Return (x, y) of the center of cell containing provided text 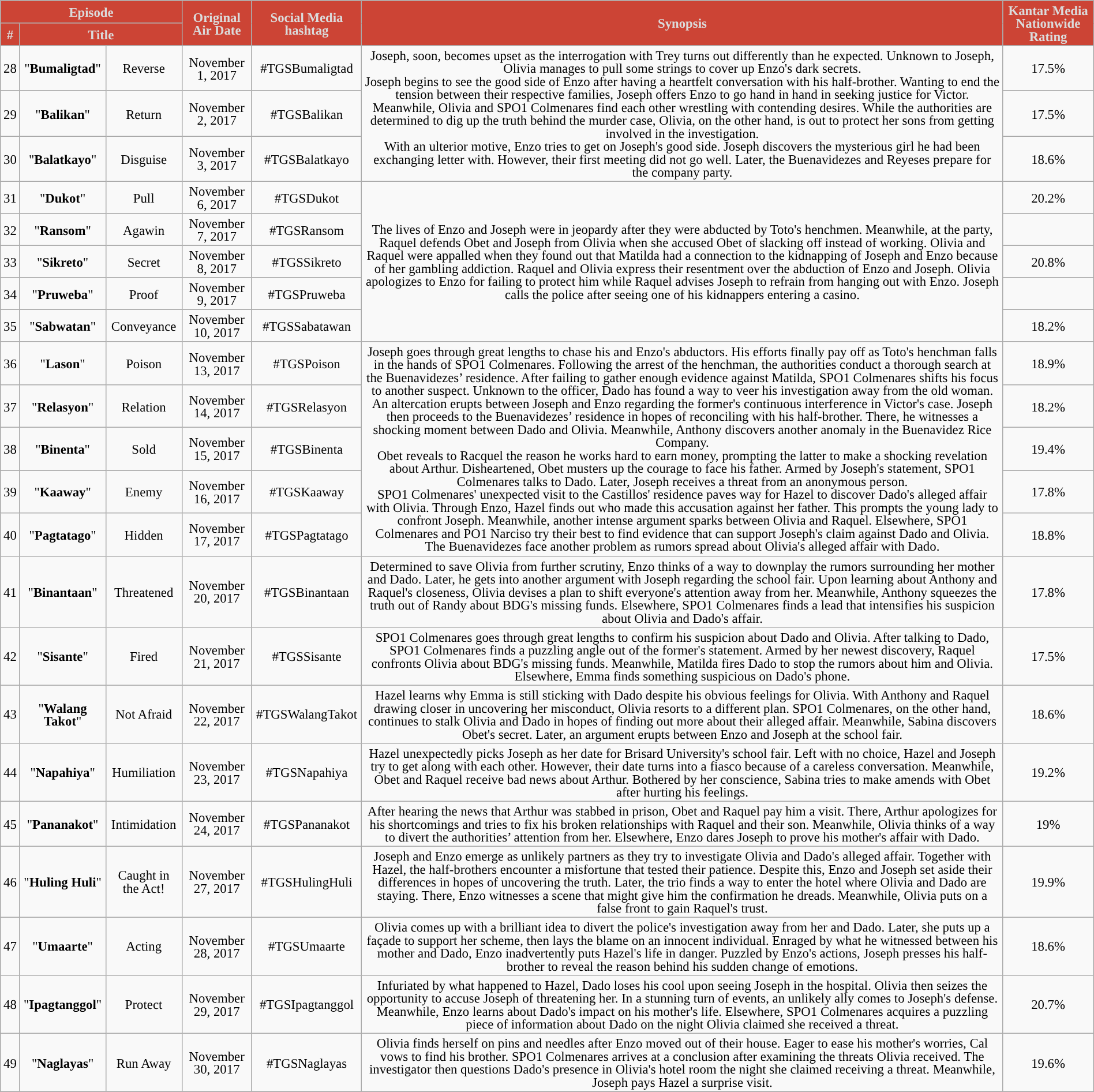
18.8% (1048, 534)
November 20, 2017 (217, 591)
48 (10, 1004)
44 (10, 772)
Enemy (144, 492)
"Ransom" (62, 230)
November 8, 2017 (217, 262)
"Huling Huli" (62, 882)
34 (10, 294)
"Naglayas" (62, 1062)
#TGSBalatkayo (307, 159)
"Sisante" (62, 656)
#TGSRansom (307, 230)
49 (10, 1062)
Social Media hashtag (307, 23)
#TGSDukot (307, 198)
November 22, 2017 (217, 715)
19.2% (1048, 772)
"Pruweba" (62, 294)
Disguise (144, 159)
#TGSPoison (307, 364)
Relation (144, 406)
Fired (144, 656)
#TGSSikreto (307, 262)
#TGSIpagtanggol (307, 1004)
18.9% (1048, 364)
19.9% (1048, 882)
"Relasyon" (62, 406)
November 24, 2017 (217, 824)
Proof (144, 294)
"Binenta" (62, 449)
Secret (144, 262)
"Sabwatan" (62, 326)
"Kaaway" (62, 492)
38 (10, 449)
47 (10, 947)
Episode (91, 12)
Acting (144, 947)
#TGSPananakot (307, 824)
19.4% (1048, 449)
30 (10, 159)
Protect (144, 1004)
"Binantaan" (62, 591)
"Umaarte" (62, 947)
Kantar Media Nationwide Rating (1048, 23)
November 30, 2017 (217, 1062)
November 14, 2017 (217, 406)
45 (10, 824)
35 (10, 326)
November 2, 2017 (217, 114)
20.2% (1048, 198)
29 (10, 114)
#TGSBumaligtad (307, 68)
#TGSHulingHuli (307, 882)
November 16, 2017 (217, 492)
"Dukot" (62, 198)
November 3, 2017 (217, 159)
40 (10, 534)
19% (1048, 824)
November 13, 2017 (217, 364)
"Bumaligtad" (62, 68)
"Sikreto" (62, 262)
November 27, 2017 (217, 882)
46 (10, 882)
"Lason" (62, 364)
November 28, 2017 (217, 947)
"Pagtatago" (62, 534)
"Balikan" (62, 114)
November 10, 2017 (217, 326)
#TGSBinantaan (307, 591)
#TGSNapahiya (307, 772)
#TGSPruweba (307, 294)
November 29, 2017 (217, 1004)
Sold (144, 449)
20.7% (1048, 1004)
#TGSPagtatago (307, 534)
19.6% (1048, 1062)
32 (10, 230)
43 (10, 715)
Synopsis (682, 23)
November 1, 2017 (217, 68)
37 (10, 406)
"Ipagtanggol" (62, 1004)
#TGSRelasyon (307, 406)
Pull (144, 198)
Intimidation (144, 824)
November 9, 2017 (217, 294)
28 (10, 68)
#TGSKaaway (307, 492)
Agawin (144, 230)
#TGSUmaarte (307, 947)
"Napahiya" (62, 772)
36 (10, 364)
Original Air Date (217, 23)
"Balatkayo" (62, 159)
"Walang Takot" (62, 715)
#TGSBinenta (307, 449)
November 15, 2017 (217, 449)
November 7, 2017 (217, 230)
November 23, 2017 (217, 772)
November 6, 2017 (217, 198)
Poison (144, 364)
33 (10, 262)
Hidden (144, 534)
Reverse (144, 68)
#TGSWalangTakot (307, 715)
Title (100, 35)
Run Away (144, 1062)
Return (144, 114)
20.8% (1048, 262)
#TGSBalikan (307, 114)
Humiliation (144, 772)
November 17, 2017 (217, 534)
Not Afraid (144, 715)
#TGSSisante (307, 656)
November 21, 2017 (217, 656)
31 (10, 198)
39 (10, 492)
# (10, 35)
Conveyance (144, 326)
41 (10, 591)
42 (10, 656)
"Pananakot" (62, 824)
#TGSNaglayas (307, 1062)
Threatened (144, 591)
Caught in the Act! (144, 882)
#TGSSabatawan (307, 326)
